Determine the [X, Y] coordinate at the center of the cell enclosing the given text.  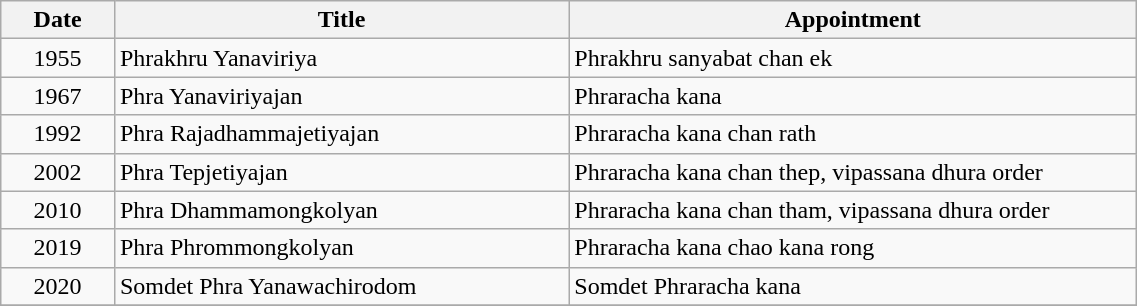
Phraracha kana [853, 96]
Phra Dhammamongkolyan [341, 210]
Phra Rajadhammajetiyajan [341, 134]
Title [341, 20]
Phraracha kana chan tham, vipassana dhura order [853, 210]
2020 [58, 286]
2019 [58, 248]
1955 [58, 58]
Date [58, 20]
Phrakhru sanyabat chan ek [853, 58]
2010 [58, 210]
2002 [58, 172]
Phra Tepjetiyajan [341, 172]
Phra Yanaviriyajan [341, 96]
Phrakhru Yanaviriya [341, 58]
Phraracha kana chan thep, vipassana dhura order [853, 172]
Appointment [853, 20]
1967 [58, 96]
Phra Phrommongkolyan [341, 248]
Somdet Phraracha kana [853, 286]
Phraracha kana chao kana rong [853, 248]
Somdet Phra Yanawachirodom [341, 286]
1992 [58, 134]
Phraracha kana chan rath [853, 134]
